Capture the cell that displays the provided text and extract its (x, y) central coordinate. 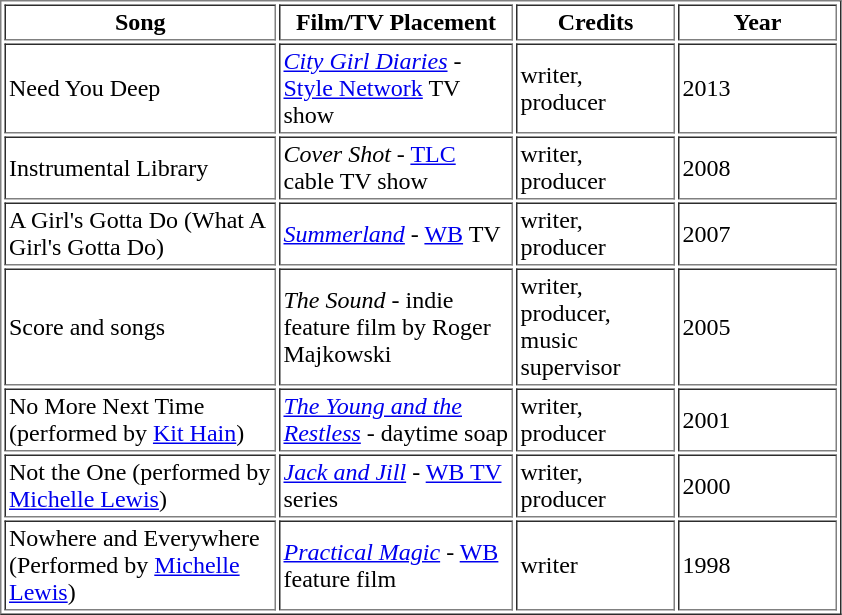
Year (758, 22)
2008 (758, 168)
Cover Shot - TLC cable TV show (396, 168)
The Young and the Restless - daytime soap (396, 420)
Song (140, 22)
Score and songs (140, 326)
Film/TV Placement (396, 22)
Summerland - WB TV (396, 234)
1998 (758, 565)
Practical Magic - WB feature film (396, 565)
2005 (758, 326)
2001 (758, 420)
2000 (758, 486)
A Girl's Gotta Do (What A Girl's Gotta Do) (140, 234)
City Girl Diaries - Style Network TV show (396, 89)
writer, producer, music supervisor (596, 326)
2007 (758, 234)
Credits (596, 22)
Jack and Jill - WB TV series (396, 486)
writer (596, 565)
The Sound - indie feature film by Roger Majkowski (396, 326)
Not the One (performed by Michelle Lewis) (140, 486)
Nowhere and Everywhere (Performed by Michelle Lewis) (140, 565)
Instrumental Library (140, 168)
No More Next Time (performed by Kit Hain) (140, 420)
2013 (758, 89)
Need You Deep (140, 89)
